Capture the cell that displays the provided text and extract its [X, Y] central coordinate. 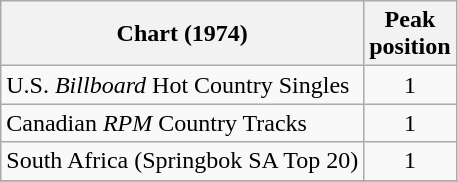
U.S. Billboard Hot Country Singles [182, 85]
Chart (1974) [182, 34]
Peakposition [410, 34]
Canadian RPM Country Tracks [182, 123]
South Africa (Springbok SA Top 20) [182, 161]
